Return (x, y) of the center of cell containing provided text 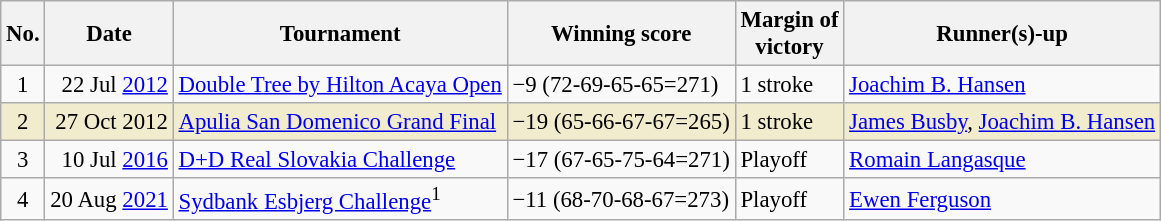
−9 (72-69-65-65=271) (621, 85)
20 Aug 2021 (109, 199)
Apulia San Domenico Grand Final (340, 122)
3 (23, 160)
27 Oct 2012 (109, 122)
Winning score (621, 34)
1 (23, 85)
4 (23, 199)
Margin ofvictory (790, 34)
Runner(s)-up (1002, 34)
No. (23, 34)
−19 (65-66-67-67=265) (621, 122)
−11 (68-70-68-67=273) (621, 199)
Joachim B. Hansen (1002, 85)
D+D Real Slovakia Challenge (340, 160)
2 (23, 122)
Double Tree by Hilton Acaya Open (340, 85)
−17 (67-65-75-64=271) (621, 160)
Sydbank Esbjerg Challenge1 (340, 199)
Ewen Ferguson (1002, 199)
Date (109, 34)
10 Jul 2016 (109, 160)
22 Jul 2012 (109, 85)
James Busby, Joachim B. Hansen (1002, 122)
Romain Langasque (1002, 160)
Tournament (340, 34)
